Capture the cell that displays the provided text and extract its (x, y) central coordinate. 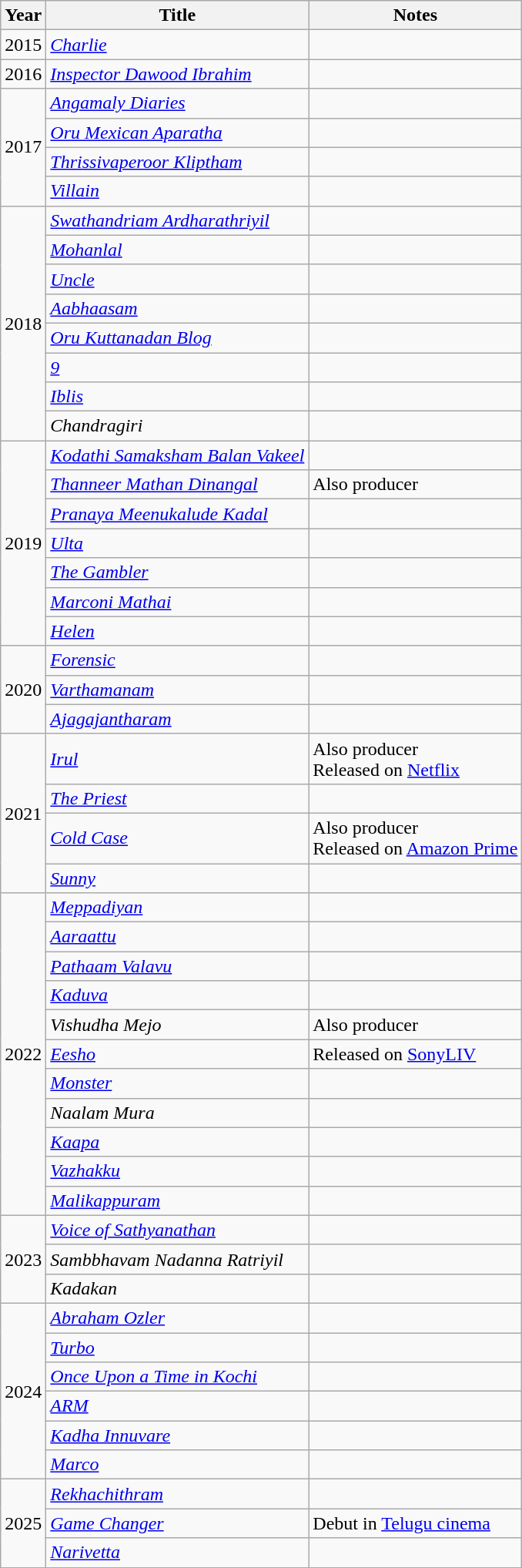
2024 (23, 1391)
Notes (416, 15)
Ajagajantharam (177, 719)
Once Upon a Time in Kochi (177, 1377)
Voice of Sathyanathan (177, 1230)
Thanneer Mathan Dinangal (177, 485)
9 (177, 368)
Oru Kuttanadan Blog (177, 337)
The Gambler (177, 572)
2021 (23, 813)
Vazhakku (177, 1171)
Released on SonyLIV (416, 1054)
The Priest (177, 798)
Kodathi Samaksham Balan Vakeel (177, 455)
2022 (23, 1054)
Irul (177, 758)
Sambbhavam Nadanna Ratriyil (177, 1259)
Pathaam Valavu (177, 966)
ARM (177, 1406)
Kadakan (177, 1288)
Inspector Dawood Ibrahim (177, 74)
2019 (23, 543)
Meppadiyan (177, 908)
2025 (23, 1523)
Abraham Ozler (177, 1318)
Debut in Telugu cinema (416, 1523)
Cold Case (177, 838)
2017 (23, 147)
Charlie (177, 45)
2023 (23, 1259)
Marconi Mathai (177, 602)
2018 (23, 323)
Title (177, 15)
Uncle (177, 279)
Aabhaasam (177, 308)
Villain (177, 191)
Narivetta (177, 1553)
Mohanlal (177, 250)
Chandragiri (177, 426)
Vishudha Mejo (177, 1025)
2016 (23, 74)
Game Changer (177, 1523)
Swathandriam Ardharathriyil (177, 220)
Aaraattu (177, 937)
Marco (177, 1465)
Iblis (177, 397)
Kaapa (177, 1142)
2020 (23, 690)
Rekhachithram (177, 1494)
Varthamanam (177, 690)
Helen (177, 631)
Also producerReleased on Netflix (416, 758)
2015 (23, 45)
Angamaly Diaries (177, 103)
Monster (177, 1083)
Ulta (177, 543)
Naalam Mura (177, 1113)
Forensic (177, 660)
Malikappuram (177, 1200)
Sunny (177, 878)
Kadha Innuvare (177, 1435)
Oru Mexican Aparatha (177, 133)
Thrissivaperoor Kliptham (177, 162)
Year (23, 15)
Also producerReleased on Amazon Prime (416, 838)
Pranaya Meenukalude Kadal (177, 514)
Turbo (177, 1348)
Eesho (177, 1054)
Kaduva (177, 996)
